Locate the cell with the specified text and output its [x, y] center coordinate. 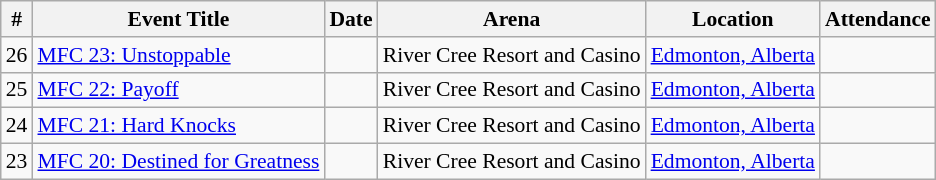
MFC 20: Destined for Greatness [178, 162]
24 [17, 126]
Arena [512, 19]
23 [17, 162]
26 [17, 55]
Event Title [178, 19]
Attendance [878, 19]
Location [733, 19]
Date [350, 19]
MFC 21: Hard Knocks [178, 126]
MFC 23: Unstoppable [178, 55]
MFC 22: Payoff [178, 90]
# [17, 19]
25 [17, 90]
